Locate the cell with the specified text and output its [X, Y] center coordinate. 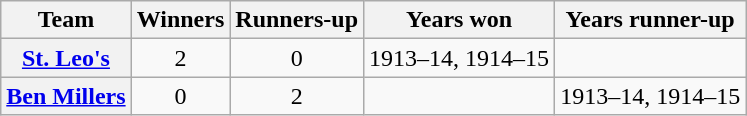
Winners [180, 20]
St. Leo's [66, 58]
Years won [460, 20]
Team [66, 20]
Years runner-up [650, 20]
Runners-up [297, 20]
Ben Millers [66, 96]
